Extract the [x, y] coordinate from the center of the cell holding the provided text.  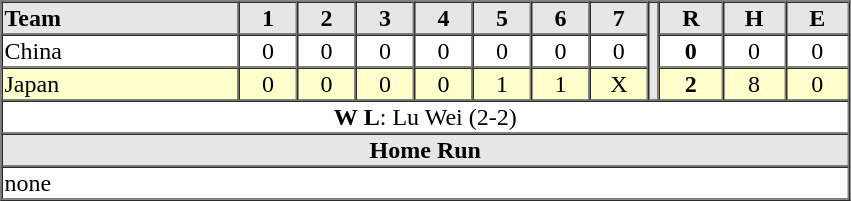
3 [385, 18]
8 [754, 84]
H [754, 18]
Japan [120, 84]
4 [443, 18]
R [690, 18]
none [426, 182]
Team [120, 18]
Home Run [426, 150]
X [619, 84]
7 [619, 18]
China [120, 50]
6 [560, 18]
5 [502, 18]
W L: Lu Wei (2-2) [426, 116]
E [818, 18]
